Identify which cell holds the provided text, then report its [X, Y] central coordinate. 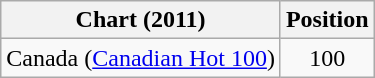
Chart (2011) [141, 20]
Canada (Canadian Hot 100) [141, 58]
100 [327, 58]
Position [327, 20]
